Identify which cell holds the provided text, then report its (x, y) central coordinate. 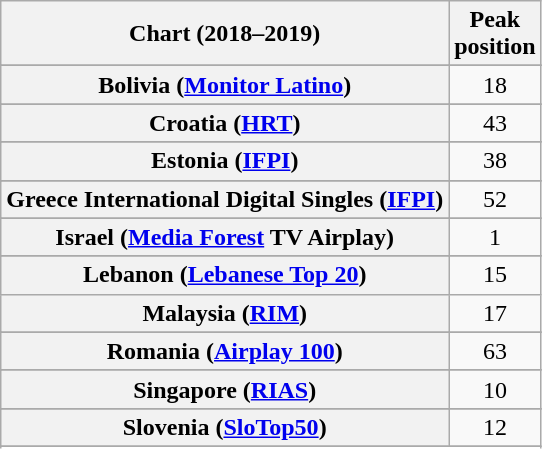
1 (495, 237)
Singapore (RIAS) (225, 389)
Romania (Airplay 100) (225, 351)
Greece International Digital Singles (IFPI) (225, 199)
Estonia (IFPI) (225, 161)
38 (495, 161)
Lebanon (Lebanese Top 20) (225, 275)
52 (495, 199)
Slovenia (SloTop50) (225, 427)
17 (495, 313)
Israel (Media Forest TV Airplay) (225, 237)
Croatia (HRT) (225, 123)
12 (495, 427)
10 (495, 389)
Chart (2018–2019) (225, 34)
63 (495, 351)
43 (495, 123)
Peakposition (495, 34)
Malaysia (RIM) (225, 313)
Bolivia (Monitor Latino) (225, 85)
18 (495, 85)
15 (495, 275)
